From the cell containing the given text, extract its center point as [x, y] coordinate. 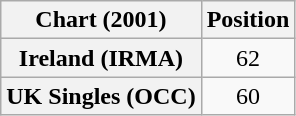
Chart (2001) [101, 20]
UK Singles (OCC) [101, 96]
60 [248, 96]
Ireland (IRMA) [101, 58]
Position [248, 20]
62 [248, 58]
